Identify which cell holds the provided text, then report its [X, Y] central coordinate. 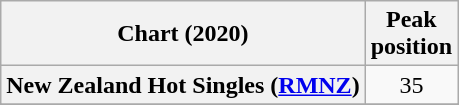
New Zealand Hot Singles (RMNZ) [183, 85]
Peakposition [411, 34]
35 [411, 85]
Chart (2020) [183, 34]
